Provide the (X, Y) coordinate of the cell's center where the given text is located.  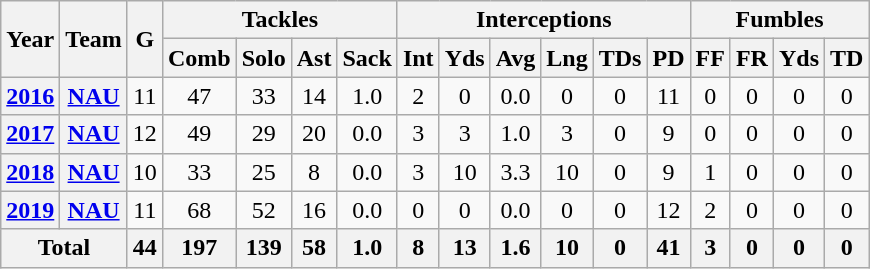
2017 (30, 134)
PD (668, 58)
139 (264, 248)
16 (314, 210)
Interceptions (544, 20)
1 (710, 172)
25 (264, 172)
58 (314, 248)
Solo (264, 58)
47 (199, 96)
1.6 (516, 248)
52 (264, 210)
TD (847, 58)
Int (418, 58)
3.3 (516, 172)
Ast (314, 58)
G (144, 39)
44 (144, 248)
29 (264, 134)
Sack (367, 58)
Year (30, 39)
FF (710, 58)
2016 (30, 96)
Fumbles (780, 20)
2019 (30, 210)
Lng (567, 58)
2018 (30, 172)
49 (199, 134)
FR (752, 58)
197 (199, 248)
Tackles (280, 20)
Team (94, 39)
Total (64, 248)
41 (668, 248)
Comb (199, 58)
TDs (620, 58)
68 (199, 210)
20 (314, 134)
Avg (516, 58)
14 (314, 96)
13 (464, 248)
